Return the [X, Y] coordinate for the center point of the cell that contains the specified text.  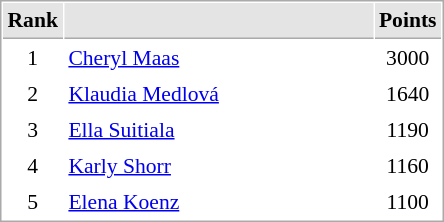
1160 [408, 165]
Klaudia Medlová [218, 93]
1100 [408, 201]
3 [32, 129]
2 [32, 93]
Cheryl Maas [218, 57]
5 [32, 201]
Karly Shorr [218, 165]
Elena Koenz [218, 201]
1 [32, 57]
Ella Suitiala [218, 129]
1190 [408, 129]
Points [408, 21]
1640 [408, 93]
Rank [32, 21]
4 [32, 165]
3000 [408, 57]
